Pinpoint the cell where the given text exists, returning its [X, Y] midpoint coordinate. 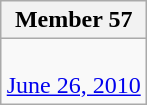
June 26, 2010 [74, 72]
Member 57 [74, 20]
